For the text-containing cell, return its midpoint in [x, y] coordinate format. 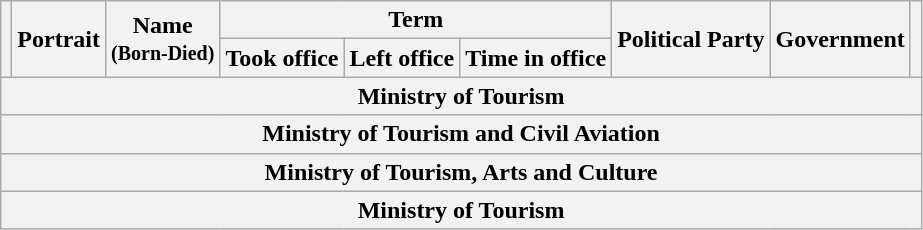
Government [840, 39]
Name(Born-Died) [162, 39]
Ministry of Tourism, Arts and Culture [462, 172]
Took office [282, 58]
Ministry of Tourism and Civil Aviation [462, 134]
Time in office [536, 58]
Portrait [59, 39]
Left office [402, 58]
Term [416, 20]
Political Party [691, 39]
